Detect which cell encompasses the target text, then output its [x, y] center coordinate. 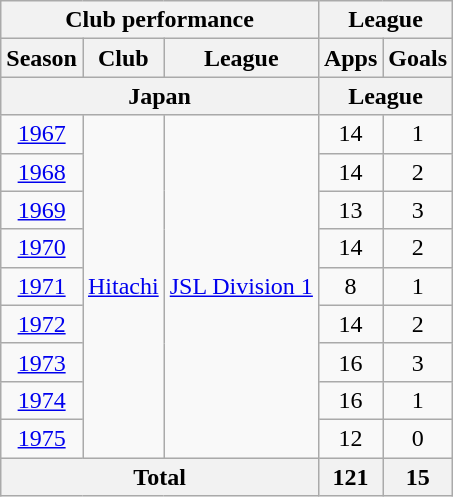
Club performance [160, 20]
1972 [42, 324]
Apps [350, 58]
Hitachi [123, 286]
8 [350, 286]
13 [350, 210]
12 [350, 438]
Goals [418, 58]
Club [123, 58]
Japan [160, 96]
Total [160, 477]
1968 [42, 172]
1970 [42, 248]
15 [418, 477]
1967 [42, 134]
0 [418, 438]
1971 [42, 286]
1974 [42, 400]
JSL Division 1 [241, 286]
Season [42, 58]
121 [350, 477]
1969 [42, 210]
1975 [42, 438]
1973 [42, 362]
